Extract the (X, Y) coordinate from the center of the cell holding the provided text.  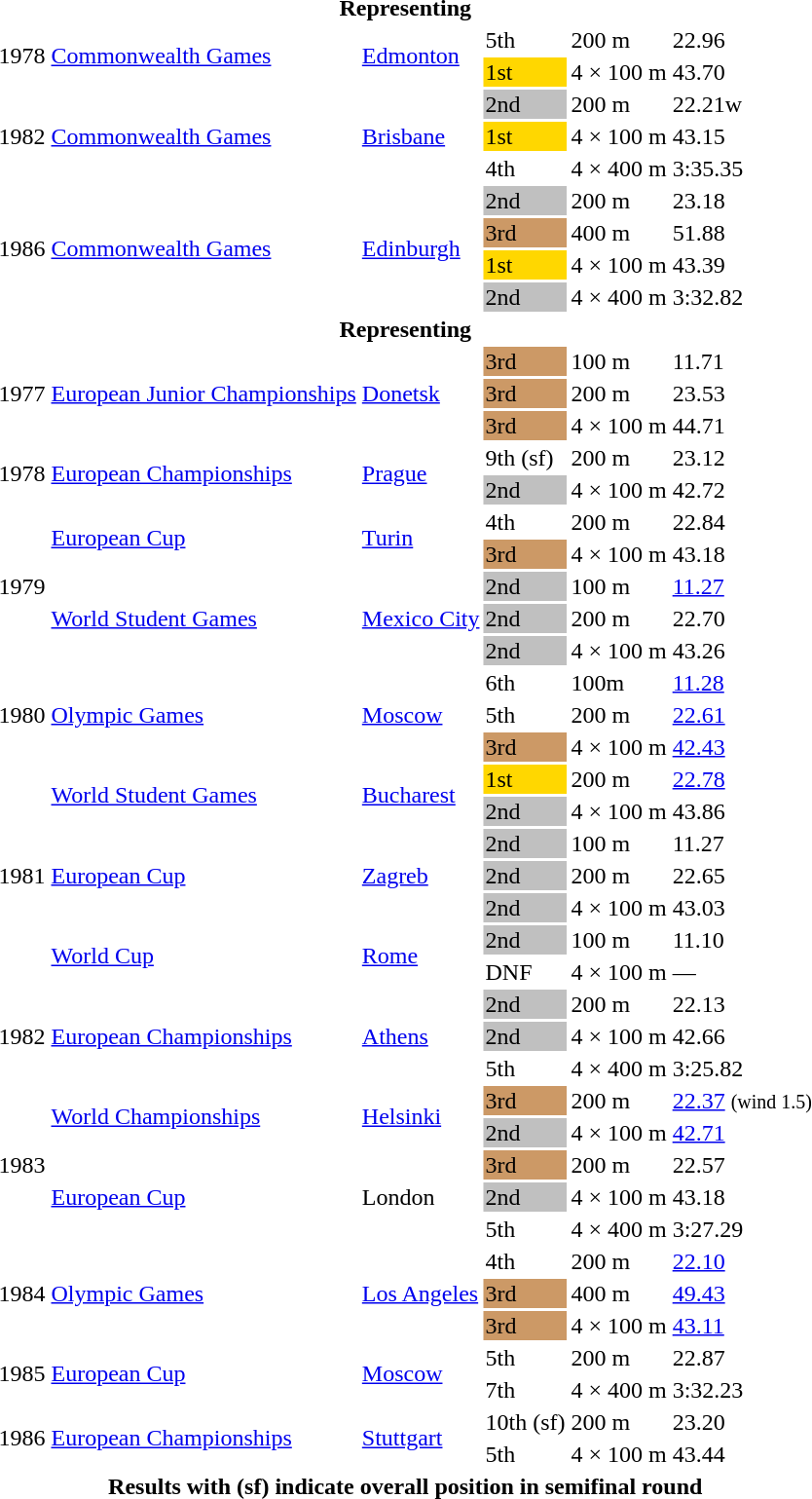
Bucharest (421, 795)
7th (526, 1390)
Athens (421, 1036)
Helsinki (421, 1116)
London (421, 1197)
European Junior Championships (203, 393)
Edinburgh (421, 249)
10th (sf) (526, 1422)
Brisbane (421, 136)
Mexico City (421, 618)
100m (619, 683)
Zagreb (421, 876)
Los Angeles (421, 1293)
World Championships (203, 1116)
DNF (526, 972)
World Cup (203, 956)
6th (526, 683)
9th (sf) (526, 458)
Prague (421, 473)
Donetsk (421, 393)
Turin (421, 538)
Rome (421, 956)
Edmonton (421, 56)
Stuttgart (421, 1438)
